For the text-containing cell, return its midpoint in (X, Y) coordinate format. 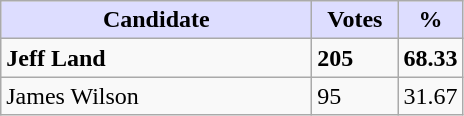
205 (355, 58)
68.33 (430, 58)
Votes (355, 20)
Jeff Land (156, 58)
James Wilson (156, 96)
Candidate (156, 20)
% (430, 20)
95 (355, 96)
31.67 (430, 96)
